Provide the (x, y) coordinate of the cell's center where the given text is located.  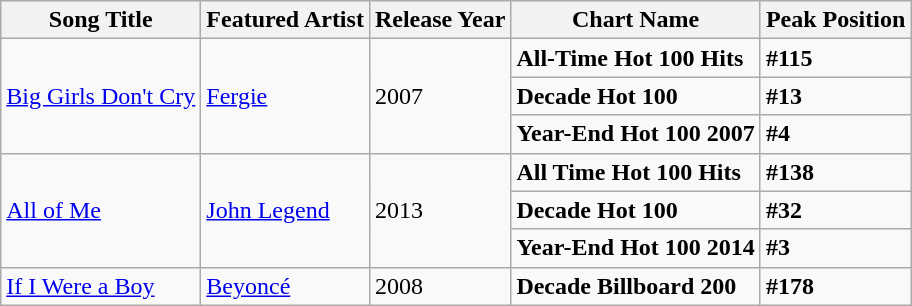
#115 (835, 58)
2013 (440, 210)
2007 (440, 96)
If I Were a Boy (101, 286)
#3 (835, 248)
Year-End Hot 100 2014 (636, 248)
Year-End Hot 100 2007 (636, 134)
Fergie (286, 96)
All-Time Hot 100 Hits (636, 58)
Decade Billboard 200 (636, 286)
Release Year (440, 20)
#4 (835, 134)
#32 (835, 210)
#138 (835, 172)
Chart Name (636, 20)
2008 (440, 286)
Beyoncé (286, 286)
Big Girls Don't Cry (101, 96)
All Time Hot 100 Hits (636, 172)
All of Me (101, 210)
Song Title (101, 20)
#13 (835, 96)
Peak Position (835, 20)
#178 (835, 286)
Featured Artist (286, 20)
John Legend (286, 210)
